From the cell containing the given text, extract its center point as [X, Y] coordinate. 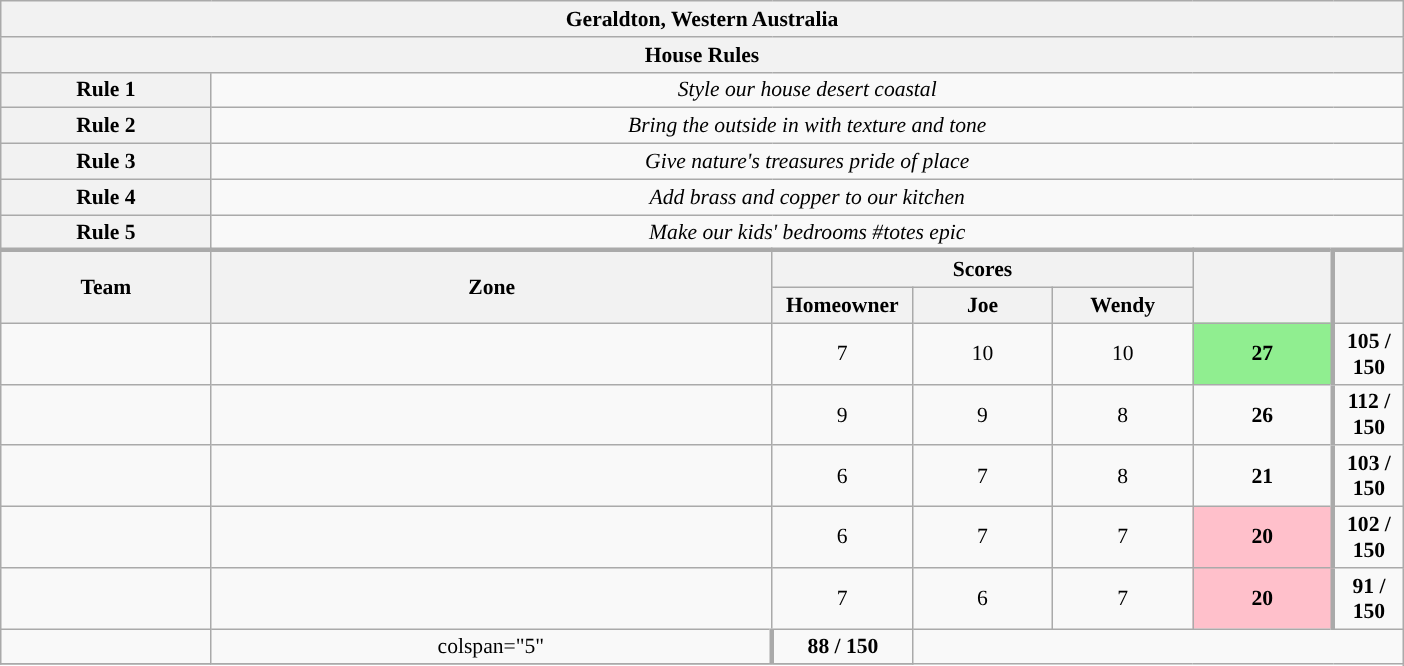
Geraldton, Western Australia [702, 19]
Add brass and copper to our kitchen [807, 197]
Rule 4 [106, 197]
102 / 150 [1368, 538]
103 / 150 [1368, 476]
Scores [982, 270]
91 / 150 [1368, 598]
112 / 150 [1368, 414]
Team [106, 288]
Wendy [1123, 306]
Zone [492, 288]
Rule 2 [106, 126]
Bring the outside in with texture and tone [807, 126]
Give nature's treasures pride of place [807, 162]
colspan="5" [492, 647]
26 [1263, 414]
27 [1263, 354]
21 [1263, 476]
Joe [982, 306]
Rule 5 [106, 233]
88 / 150 [842, 647]
Rule 3 [106, 162]
Style our house desert coastal [807, 90]
Make our kids' bedrooms #totes epic [807, 233]
Rule 1 [106, 90]
105 / 150 [1368, 354]
House Rules [702, 55]
Homeowner [842, 306]
